Return the [X, Y] coordinate for the center point of the cell that contains the specified text.  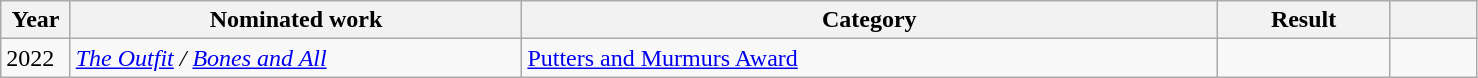
Result [1304, 20]
Category [870, 20]
The Outfit / Bones and All [296, 58]
Year [36, 20]
Nominated work [296, 20]
2022 [36, 58]
Putters and Murmurs Award [870, 58]
